Pinpoint the cell where the given text exists, returning its [X, Y] midpoint coordinate. 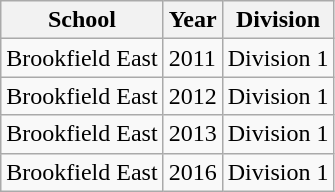
School [82, 20]
2016 [192, 172]
2011 [192, 58]
Year [192, 20]
2013 [192, 134]
2012 [192, 96]
Division [278, 20]
